For the text-containing cell, return its midpoint in (X, Y) coordinate format. 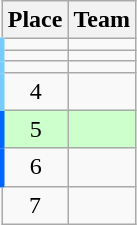
7 (35, 205)
6 (35, 167)
4 (35, 91)
Team (102, 20)
5 (35, 129)
Place (35, 20)
